Pinpoint the cell where the given text exists, returning its (x, y) midpoint coordinate. 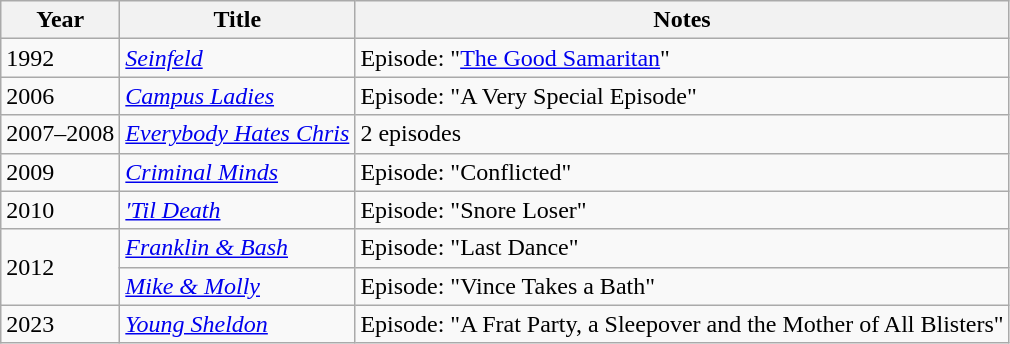
Everybody Hates Chris (238, 134)
Campus Ladies (238, 96)
2006 (60, 96)
2023 (60, 324)
2007–2008 (60, 134)
Episode: "A Frat Party, a Sleepover and the Mother of All Blisters" (682, 324)
Episode: "Last Dance" (682, 248)
Young Sheldon (238, 324)
Seinfeld (238, 58)
Notes (682, 20)
'Til Death (238, 210)
Year (60, 20)
Episode: "Snore Loser" (682, 210)
Episode: "Vince Takes a Bath" (682, 286)
2 episodes (682, 134)
Franklin & Bash (238, 248)
Episode: "The Good Samaritan" (682, 58)
2012 (60, 267)
Episode: "Conflicted" (682, 172)
Title (238, 20)
Mike & Molly (238, 286)
1992 (60, 58)
Episode: "A Very Special Episode" (682, 96)
2010 (60, 210)
Criminal Minds (238, 172)
2009 (60, 172)
